Extract the [X, Y] coordinate from the center of the cell holding the provided text.  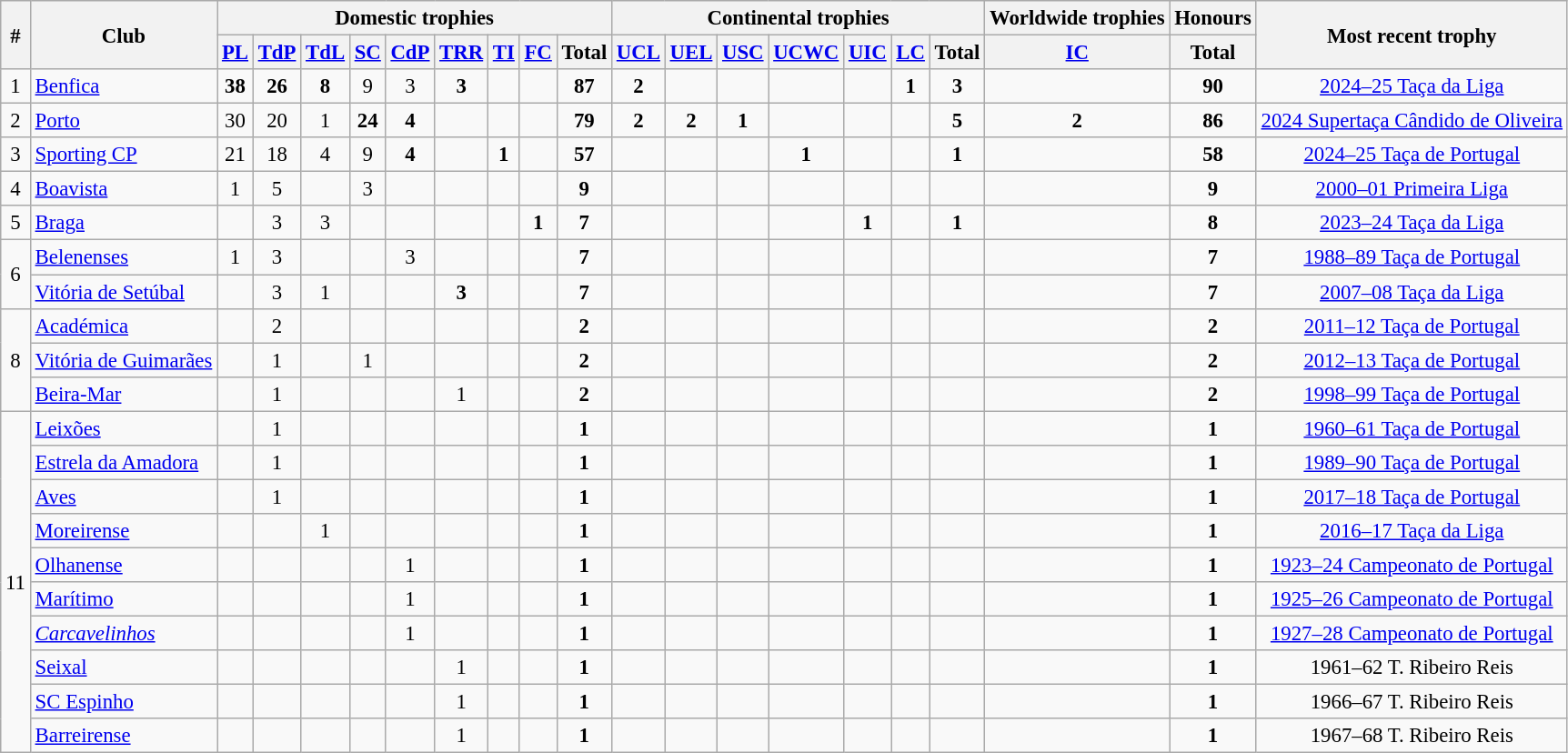
2024–25 Taça de Portugal [1412, 155]
Vitória de Setúbal [124, 292]
Domestic trophies [415, 18]
Continental trophies [799, 18]
57 [584, 155]
1960–61 Taça de Portugal [1412, 428]
38 [236, 86]
Beira-Mar [124, 394]
1961–62 T. Ribeiro Reis [1412, 668]
6 [16, 275]
1923–24 Campeonato de Portugal [1412, 565]
21 [236, 155]
2011–12 Taça de Portugal [1412, 326]
SC [367, 53]
2016–17 Taça da Liga [1412, 531]
Barreirense [124, 736]
1998–99 Taça de Portugal [1412, 394]
Moreirense [124, 531]
2012–13 Taça de Portugal [1412, 360]
24 [367, 121]
# [16, 35]
SC Espinho [124, 702]
USC [743, 53]
Worldwide trophies [1077, 18]
86 [1213, 121]
UCWC [806, 53]
2007–08 Taça da Liga [1412, 292]
18 [276, 155]
58 [1213, 155]
1988–89 Taça de Portugal [1412, 257]
Vitória de Guimarães [124, 360]
UIC [868, 53]
TRR [462, 53]
Belenenses [124, 257]
Académica [124, 326]
90 [1213, 86]
1927–28 Campeonato de Portugal [1412, 634]
2000–01 Primeira Liga [1412, 189]
Porto [124, 121]
FC [538, 53]
Benfica [124, 86]
2024 Supertaça Cândido de Oliveira [1412, 121]
2023–24 Taça da Liga [1412, 223]
Aves [124, 497]
87 [584, 86]
Honours [1213, 18]
CdP [410, 53]
20 [276, 121]
Olhanense [124, 565]
26 [276, 86]
79 [584, 121]
TI [504, 53]
Club [124, 35]
TdL [326, 53]
30 [236, 121]
2017–18 Taça de Portugal [1412, 497]
Braga [124, 223]
1925–26 Campeonato de Portugal [1412, 599]
Marítimo [124, 599]
Carcavelinhos [124, 634]
Estrela da Amadora [124, 463]
1967–68 T. Ribeiro Reis [1412, 736]
Leixões [124, 428]
UCL [638, 53]
IC [1077, 53]
11 [16, 582]
UEL [691, 53]
Most recent trophy [1412, 35]
1966–67 T. Ribeiro Reis [1412, 702]
1989–90 Taça de Portugal [1412, 463]
LC [910, 53]
2024–25 Taça da Liga [1412, 86]
PL [236, 53]
TdP [276, 53]
Sporting CP [124, 155]
Boavista [124, 189]
Seixal [124, 668]
